Provide the (X, Y) coordinate of the cell's center where the given text is located.  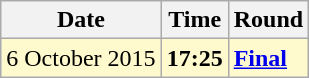
Final (268, 58)
6 October 2015 (81, 58)
Time (194, 20)
Date (81, 20)
17:25 (194, 58)
Round (268, 20)
